Detect which cell encompasses the target text, then output its (x, y) center coordinate. 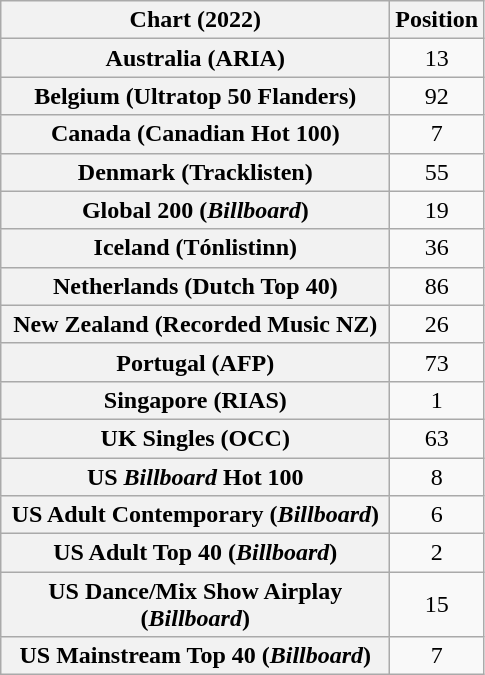
Netherlands (Dutch Top 40) (196, 286)
New Zealand (Recorded Music NZ) (196, 324)
US Dance/Mix Show Airplay (Billboard) (196, 604)
55 (437, 172)
92 (437, 96)
US Adult Top 40 (Billboard) (196, 553)
Chart (2022) (196, 20)
UK Singles (OCC) (196, 438)
Iceland (Tónlistinn) (196, 248)
Australia (ARIA) (196, 58)
US Adult Contemporary (Billboard) (196, 515)
15 (437, 604)
86 (437, 286)
63 (437, 438)
13 (437, 58)
Portugal (AFP) (196, 362)
US Billboard Hot 100 (196, 477)
Canada (Canadian Hot 100) (196, 134)
2 (437, 553)
Position (437, 20)
Denmark (Tracklisten) (196, 172)
US Mainstream Top 40 (Billboard) (196, 656)
8 (437, 477)
36 (437, 248)
Belgium (Ultratop 50 Flanders) (196, 96)
19 (437, 210)
73 (437, 362)
Singapore (RIAS) (196, 400)
1 (437, 400)
6 (437, 515)
26 (437, 324)
Global 200 (Billboard) (196, 210)
